Extract the (X, Y) coordinate from the center of the cell holding the provided text.  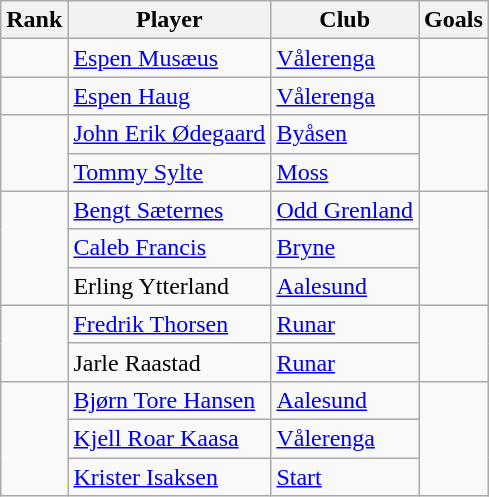
Player (170, 20)
Espen Haug (170, 96)
Krister Isaksen (170, 477)
Moss (345, 172)
Jarle Raastad (170, 362)
Start (345, 477)
Bjørn Tore Hansen (170, 400)
Erling Ytterland (170, 286)
Bengt Sæternes (170, 210)
Rank (34, 20)
Goals (454, 20)
Byåsen (345, 134)
Tommy Sylte (170, 172)
Espen Musæus (170, 58)
Odd Grenland (345, 210)
Kjell Roar Kaasa (170, 438)
John Erik Ødegaard (170, 134)
Bryne (345, 248)
Caleb Francis (170, 248)
Fredrik Thorsen (170, 324)
Club (345, 20)
